Identify which cell holds the provided text, then report its [x, y] central coordinate. 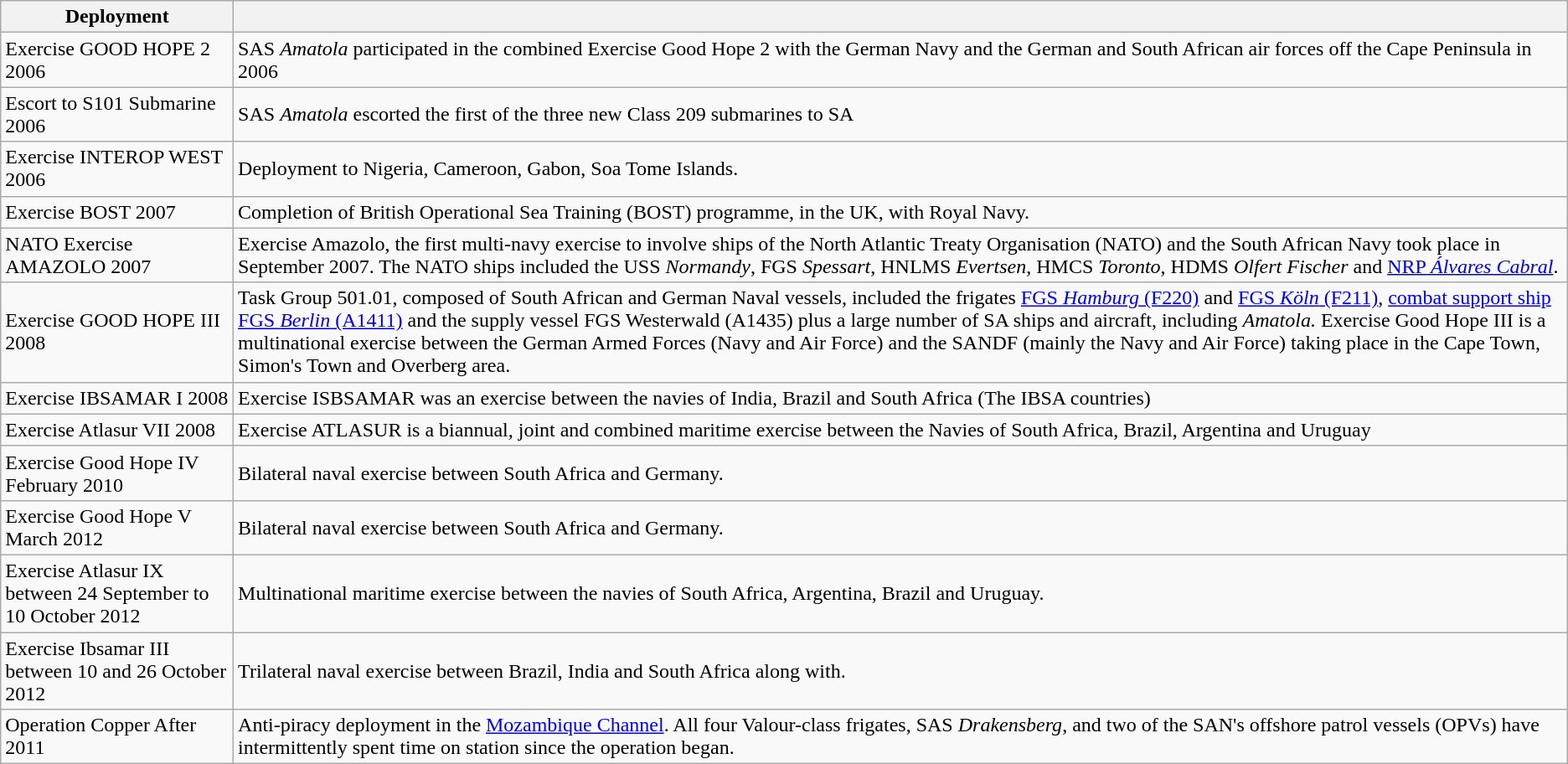
SAS Amatola escorted the first of the three new Class 209 submarines to SA [901, 114]
Exercise Atlasur VII 2008 [117, 430]
Trilateral naval exercise between Brazil, India and South Africa along with. [901, 670]
Exercise Good Hope V March 2012 [117, 528]
NATO Exercise AMAZOLO 2007 [117, 255]
Operation Copper After 2011 [117, 737]
Exercise ISBSAMAR was an exercise between the navies of India, Brazil and South Africa (The IBSA countries) [901, 398]
Exercise BOST 2007 [117, 212]
Deployment to Nigeria, Cameroon, Gabon, Soa Tome Islands. [901, 169]
Exercise INTEROP WEST 2006 [117, 169]
Multinational maritime exercise between the navies of South Africa, Argentina, Brazil and Uruguay. [901, 593]
Exercise GOOD HOPE III 2008 [117, 332]
Escort to S101 Submarine 2006 [117, 114]
Exercise Ibsamar III between 10 and 26 October 2012 [117, 670]
Exercise GOOD HOPE 2 2006 [117, 60]
Exercise Atlasur IX between 24 September to 10 October 2012 [117, 593]
Exercise Good Hope IV February 2010 [117, 472]
Deployment [117, 17]
Exercise IBSAMAR I 2008 [117, 398]
Completion of British Operational Sea Training (BOST) programme, in the UK, with Royal Navy. [901, 212]
Exercise ATLASUR is a biannual, joint and combined maritime exercise between the Navies of South Africa, Brazil, Argentina and Uruguay [901, 430]
